Capture the cell that displays the provided text and extract its (X, Y) central coordinate. 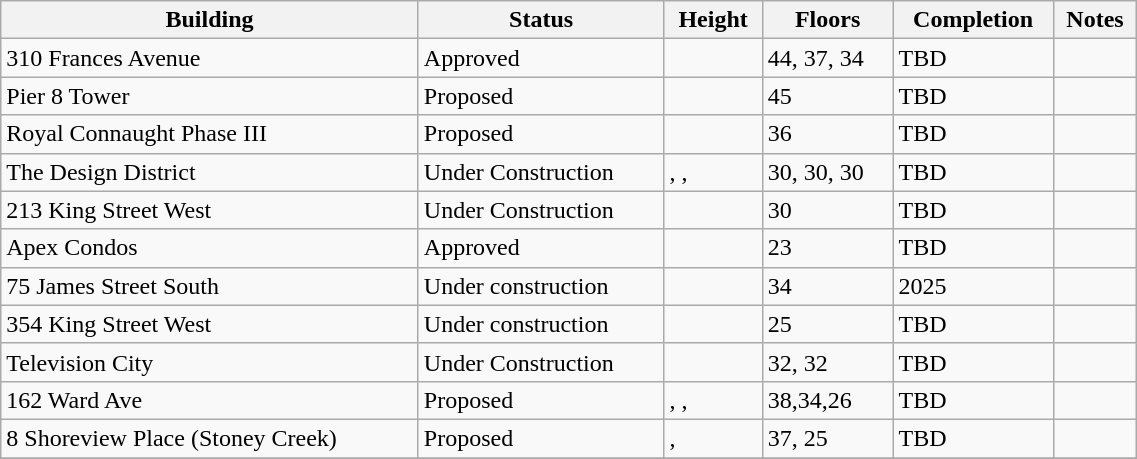
30 (828, 210)
2025 (973, 286)
37, 25 (828, 438)
38,34,26 (828, 400)
25 (828, 324)
Completion (973, 20)
Building (210, 20)
, (713, 438)
30, 30, 30 (828, 172)
The Design District (210, 172)
8 Shoreview Place (Stoney Creek) (210, 438)
162 Ward Ave (210, 400)
Royal Connaught Phase III (210, 134)
Apex Condos (210, 248)
34 (828, 286)
310 Frances Avenue (210, 58)
213 King Street West (210, 210)
354 King Street West (210, 324)
Height (713, 20)
45 (828, 96)
75 James Street South (210, 286)
36 (828, 134)
Television City (210, 362)
23 (828, 248)
Notes (1095, 20)
32, 32 (828, 362)
44, 37, 34 (828, 58)
Status (541, 20)
Pier 8 Tower (210, 96)
Floors (828, 20)
